Pinpoint the cell where the given text exists, returning its [X, Y] midpoint coordinate. 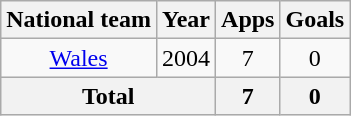
Goals [315, 20]
2004 [186, 58]
National team [79, 20]
Wales [79, 58]
Year [186, 20]
Total [108, 96]
Apps [248, 20]
